Extract the (x, y) coordinate from the center of the cell holding the provided text.  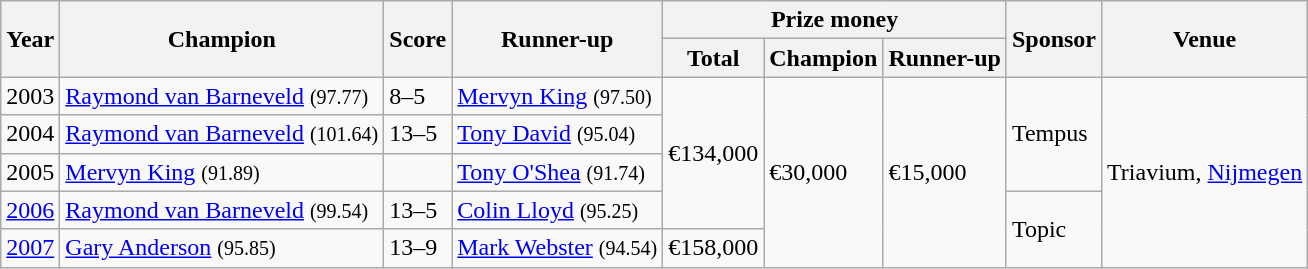
Mark Webster (94.54) (558, 248)
Triavium, Nijmegen (1205, 172)
Year (30, 39)
Score (418, 39)
Venue (1205, 39)
Sponsor (1054, 39)
13–9 (418, 248)
2006 (30, 210)
Mervyn King (97.50) (558, 96)
€134,000 (714, 153)
Mervyn King (91.89) (222, 172)
8–5 (418, 96)
Raymond van Barneveld (97.77) (222, 96)
€15,000 (945, 172)
2005 (30, 172)
Total (714, 58)
Raymond van Barneveld (99.54) (222, 210)
€158,000 (714, 248)
Tempus (1054, 134)
Prize money (835, 20)
Gary Anderson (95.85) (222, 248)
Tony O'Shea (91.74) (558, 172)
Topic (1054, 229)
Tony David (95.04) (558, 134)
€30,000 (824, 172)
Raymond van Barneveld (101.64) (222, 134)
Colin Lloyd (95.25) (558, 210)
2003 (30, 96)
2004 (30, 134)
2007 (30, 248)
